Return the (x, y) coordinate for the center point of the cell that contains the specified text.  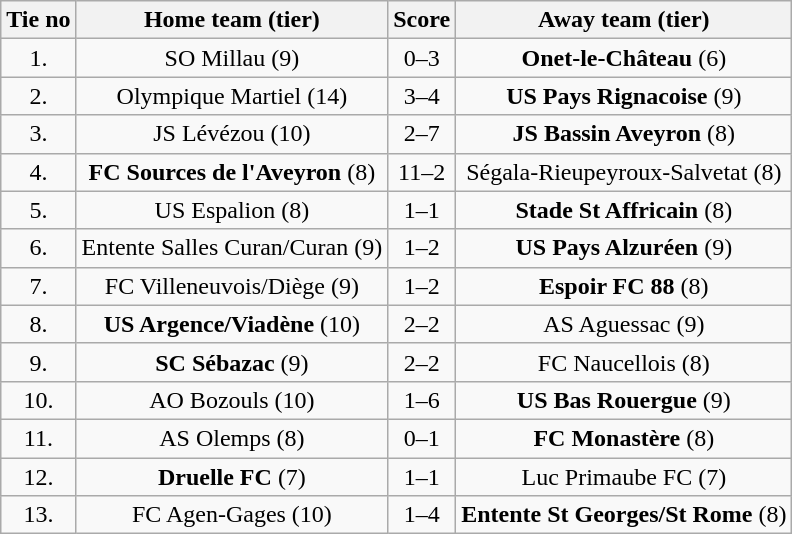
4. (38, 172)
7. (38, 286)
5. (38, 210)
FC Naucellois (8) (624, 362)
FC Villeneuvois/Diège (9) (232, 286)
AS Aguessac (9) (624, 324)
8. (38, 324)
1–6 (422, 400)
11. (38, 438)
Onet-le-Château (6) (624, 58)
9. (38, 362)
1–4 (422, 515)
US Argence/Viadène (10) (232, 324)
11–2 (422, 172)
Entente St Georges/St Rome (8) (624, 515)
FC Agen-Gages (10) (232, 515)
10. (38, 400)
JS Lévézou (10) (232, 134)
SC Sébazac (9) (232, 362)
Tie no (38, 20)
US Pays Alzuréen (9) (624, 248)
6. (38, 248)
SO Millau (9) (232, 58)
Entente Salles Curan/Curan (9) (232, 248)
US Pays Rignacoise (9) (624, 96)
Score (422, 20)
0–1 (422, 438)
Ségala-Rieupeyroux-Salvetat (8) (624, 172)
Luc Primaube FC (7) (624, 477)
Druelle FC (7) (232, 477)
US Espalion (8) (232, 210)
US Bas Rouergue (9) (624, 400)
Home team (tier) (232, 20)
FC Monastère (8) (624, 438)
3–4 (422, 96)
13. (38, 515)
AS Olemps (8) (232, 438)
2–7 (422, 134)
12. (38, 477)
0–3 (422, 58)
AO Bozouls (10) (232, 400)
Espoir FC 88 (8) (624, 286)
1. (38, 58)
3. (38, 134)
FC Sources de l'Aveyron (8) (232, 172)
2. (38, 96)
Olympique Martiel (14) (232, 96)
Away team (tier) (624, 20)
Stade St Affricain (8) (624, 210)
JS Bassin Aveyron (8) (624, 134)
